Identify which cell holds the provided text, then report its (X, Y) central coordinate. 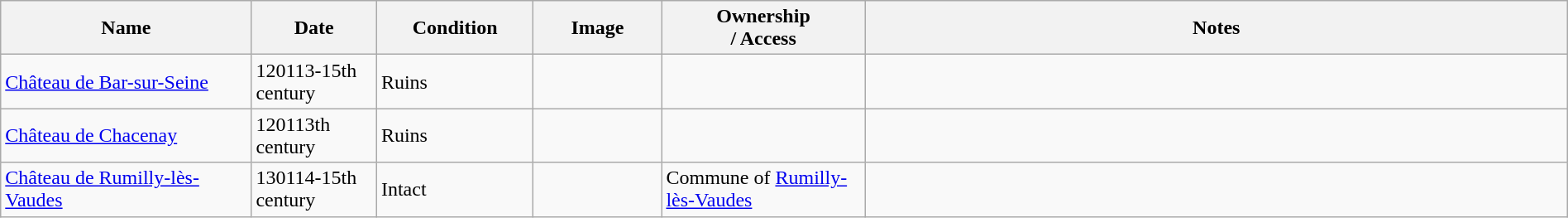
Image (597, 28)
Name (126, 28)
Château de Rumilly-lès-Vaudes (126, 189)
130114-15th century (314, 189)
Condition (455, 28)
Château de Bar-sur-Seine (126, 81)
Ownership/ Access (763, 28)
Commune of Rumilly-lès-Vaudes (763, 189)
Notes (1216, 28)
120113-15th century (314, 81)
120113th century (314, 136)
Intact (455, 189)
Date (314, 28)
Château de Chacenay (126, 136)
